Determine the [x, y] coordinate at the center of the cell enclosing the given text.  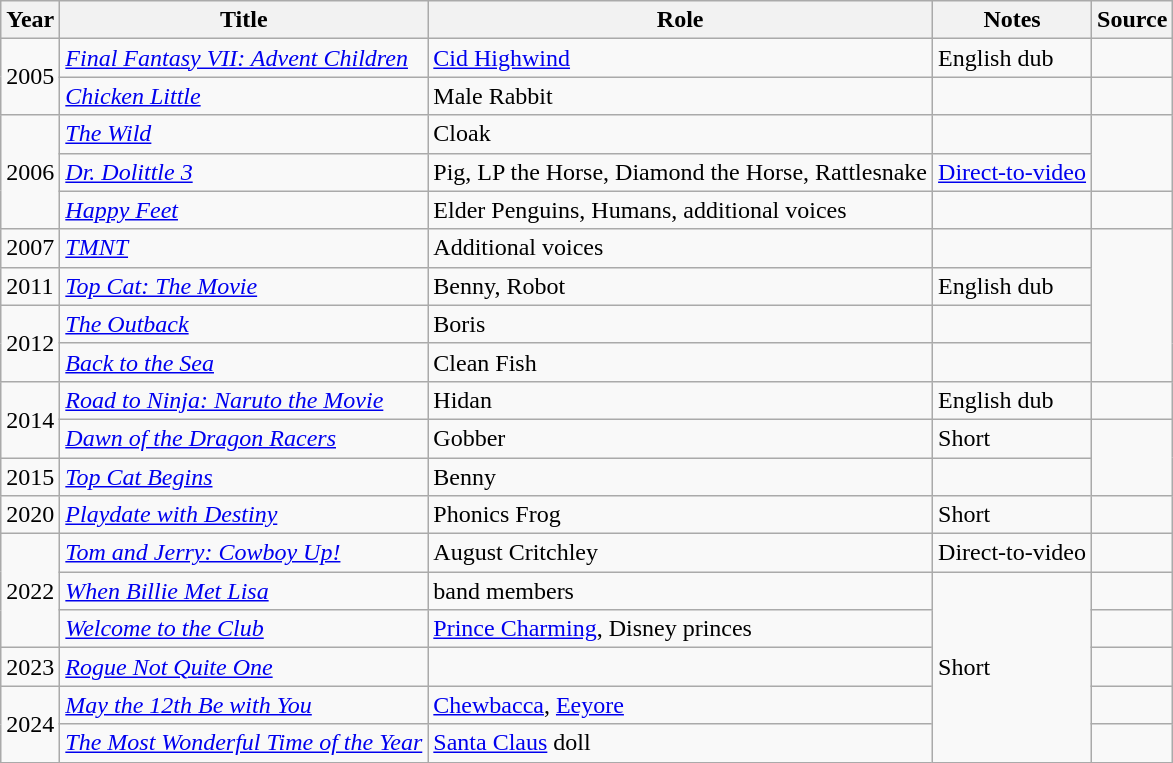
Benny [680, 477]
Top Cat Begins [244, 477]
Prince Charming, Disney princes [680, 629]
2012 [30, 343]
May the 12th Be with You [244, 705]
Santa Claus doll [680, 743]
2015 [30, 477]
Role [680, 20]
Final Fantasy VII: Advent Children [244, 58]
Rogue Not Quite One [244, 667]
Playdate with Destiny [244, 515]
Boris [680, 324]
Gobber [680, 438]
Chicken Little [244, 96]
Clean Fish [680, 362]
Hidan [680, 400]
When Billie Met Lisa [244, 591]
2023 [30, 667]
2022 [30, 591]
Pig, LP the Horse, Diamond the Horse, Rattlesnake [680, 172]
Dr. Dolittle 3 [244, 172]
Year [30, 20]
TMNT [244, 248]
Dawn of the Dragon Racers [244, 438]
Title [244, 20]
2007 [30, 248]
Cid Highwind [680, 58]
2014 [30, 419]
Benny, Robot [680, 286]
Additional voices [680, 248]
The Outback [244, 324]
Chewbacca, Eeyore [680, 705]
Happy Feet [244, 210]
Elder Penguins, Humans, additional voices [680, 210]
The Most Wonderful Time of the Year [244, 743]
Source [1132, 20]
The Wild [244, 134]
2024 [30, 724]
2005 [30, 77]
Male Rabbit [680, 96]
Road to Ninja: Naruto the Movie [244, 400]
August Critchley [680, 553]
Phonics Frog [680, 515]
Back to the Sea [244, 362]
2020 [30, 515]
band members [680, 591]
Notes [1012, 20]
2006 [30, 172]
Cloak [680, 134]
Top Cat: The Movie [244, 286]
Welcome to the Club [244, 629]
Tom and Jerry: Cowboy Up! [244, 553]
2011 [30, 286]
